Identify which cell holds the provided text, then report its (x, y) central coordinate. 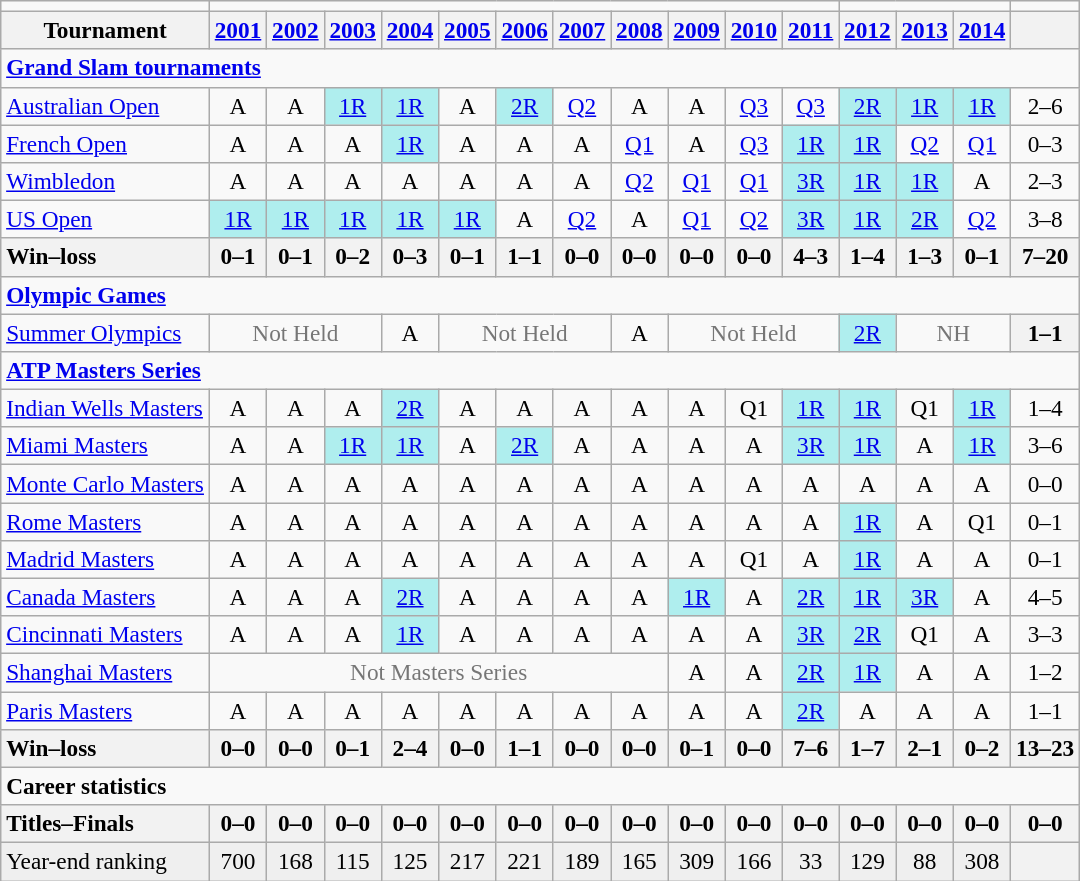
Summer Olympics (106, 332)
Miami Masters (106, 446)
2–4 (410, 748)
French Open (106, 143)
2002 (296, 30)
166 (754, 861)
168 (296, 861)
Tournament (106, 30)
33 (811, 861)
165 (640, 861)
ATP Masters Series (540, 370)
217 (468, 861)
2005 (468, 30)
Wimbledon (106, 181)
Madrid Masters (106, 559)
700 (238, 861)
2010 (754, 30)
Indian Wells Masters (106, 408)
2007 (582, 30)
2003 (352, 30)
4–5 (1046, 597)
Paris Masters (106, 710)
2004 (410, 30)
Career statistics (540, 786)
2008 (640, 30)
US Open (106, 219)
Shanghai Masters (106, 672)
1–2 (1046, 672)
Monte Carlo Masters (106, 483)
Australian Open (106, 106)
309 (696, 861)
129 (868, 861)
1–7 (868, 748)
Year-end ranking (106, 861)
1–3 (924, 257)
3–8 (1046, 219)
2009 (696, 30)
125 (410, 861)
2013 (924, 30)
308 (982, 861)
Cincinnati Masters (106, 635)
2001 (238, 30)
2006 (524, 30)
Rome Masters (106, 521)
Grand Slam tournaments (540, 68)
221 (524, 861)
13–23 (1046, 748)
3–6 (1046, 446)
Olympic Games (540, 295)
88 (924, 861)
2014 (982, 30)
Canada Masters (106, 597)
4–3 (811, 257)
2–6 (1046, 106)
2012 (868, 30)
2–3 (1046, 181)
115 (352, 861)
Titles–Finals (106, 823)
2–1 (924, 748)
7–20 (1046, 257)
2011 (811, 30)
3–3 (1046, 635)
7–6 (811, 748)
189 (582, 861)
Not Masters Series (438, 672)
NH (954, 332)
